Extract the (X, Y) coordinate from the center of the cell holding the provided text.  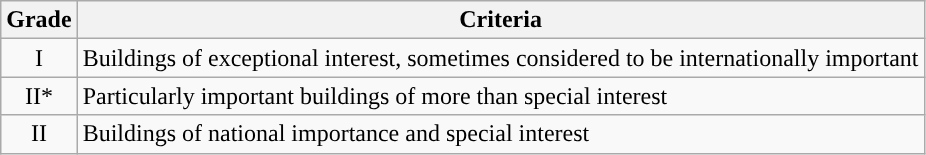
Particularly important buildings of more than special interest (500, 96)
I (39, 58)
II* (39, 96)
Buildings of national importance and special interest (500, 134)
II (39, 134)
Criteria (500, 20)
Grade (39, 20)
Buildings of exceptional interest, sometimes considered to be internationally important (500, 58)
